Find where the given text appears and provide that cell's center as [X, Y] coordinate. 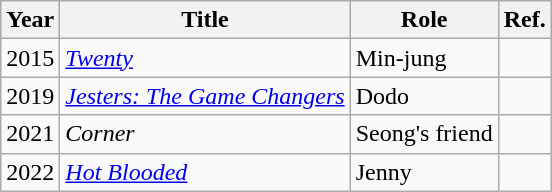
Year [30, 20]
2022 [30, 172]
Corner [205, 134]
Dodo [424, 96]
Title [205, 20]
Seong's friend [424, 134]
Jesters: The Game Changers [205, 96]
2015 [30, 58]
Ref. [524, 20]
Hot Blooded [205, 172]
Role [424, 20]
Twenty [205, 58]
2019 [30, 96]
Jenny [424, 172]
Min-jung [424, 58]
2021 [30, 134]
